Extract the [X, Y] coordinate from the center of the cell holding the provided text.  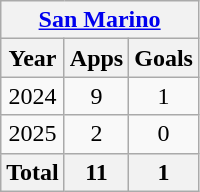
San Marino [100, 20]
9 [96, 96]
2025 [33, 134]
0 [164, 134]
11 [96, 172]
Total [33, 172]
Year [33, 58]
Apps [96, 58]
2024 [33, 96]
2 [96, 134]
Goals [164, 58]
